Extract the (x, y) coordinate from the center of the cell holding the provided text.  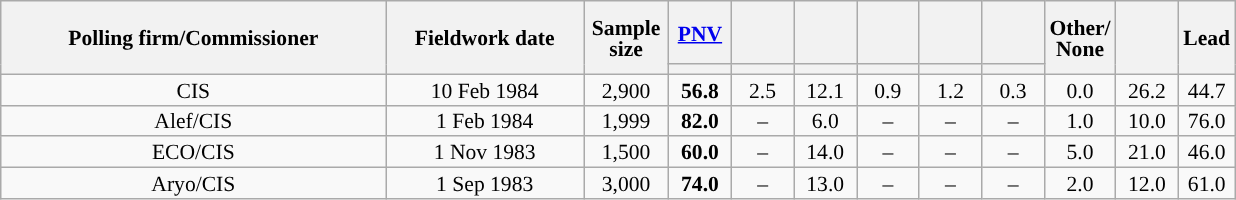
Aryo/CIS (194, 184)
1.0 (1080, 120)
21.0 (1148, 152)
14.0 (826, 152)
1 Feb 1984 (485, 120)
6.0 (826, 120)
12.1 (826, 90)
46.0 (1206, 152)
Other/None (1080, 38)
ECO/CIS (194, 152)
1,999 (626, 120)
PNV (700, 32)
10 Feb 1984 (485, 90)
Fieldwork date (485, 38)
5.0 (1080, 152)
CIS (194, 90)
1,500 (626, 152)
12.0 (1148, 184)
1.2 (950, 90)
61.0 (1206, 184)
60.0 (700, 152)
2.0 (1080, 184)
Sample size (626, 38)
Polling firm/Commissioner (194, 38)
82.0 (700, 120)
26.2 (1148, 90)
10.0 (1148, 120)
1 Nov 1983 (485, 152)
Alef/CIS (194, 120)
Lead (1206, 38)
2,900 (626, 90)
3,000 (626, 184)
56.8 (700, 90)
44.7 (1206, 90)
2.5 (762, 90)
74.0 (700, 184)
0.9 (888, 90)
0.3 (1014, 90)
13.0 (826, 184)
0.0 (1080, 90)
76.0 (1206, 120)
1 Sep 1983 (485, 184)
